Find where the given text appears and provide that cell's center as (X, Y) coordinate. 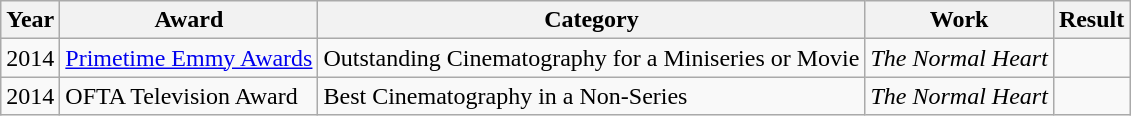
Best Cinematography in a Non-Series (592, 96)
OFTA Television Award (189, 96)
Category (592, 20)
Primetime Emmy Awards (189, 58)
Result (1091, 20)
Work (959, 20)
Outstanding Cinematography for a Miniseries or Movie (592, 58)
Year (30, 20)
Award (189, 20)
